Provide the [X, Y] coordinate of the cell's center where the given text is located.  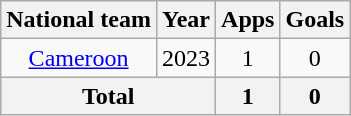
Year [186, 20]
Cameroon [79, 58]
National team [79, 20]
Total [108, 96]
Apps [248, 20]
2023 [186, 58]
Goals [315, 20]
